Pinpoint the cell where the given text exists, returning its (x, y) midpoint coordinate. 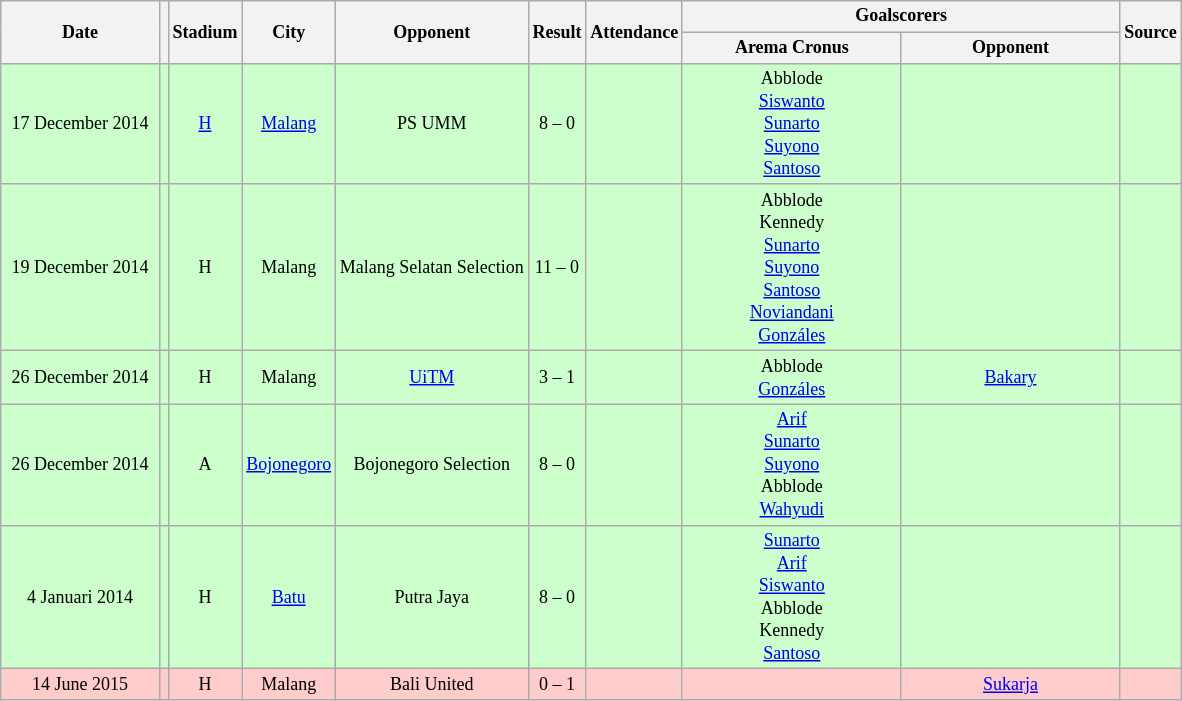
Batu (289, 597)
17 December 2014 (80, 124)
Source (1150, 32)
Putra Jaya (432, 597)
City (289, 32)
Bali United (432, 684)
Malang Selatan Selection (432, 267)
Bakary (1010, 377)
Date (80, 32)
Abblode Siswanto Sunarto Suyono Santoso (792, 124)
Sunarto Arif Siswanto Abblode Kennedy Santoso (792, 597)
A (205, 464)
4 Januari 2014 (80, 597)
Bojonegoro Selection (432, 464)
Result (557, 32)
Arif Sunarto Suyono Abblode Wahyudi (792, 464)
0 – 1 (557, 684)
3 – 1 (557, 377)
14 June 2015 (80, 684)
Sukarja (1010, 684)
Abblode Gonzáles (792, 377)
Abblode Kennedy Sunarto Suyono Santoso Noviandani Gonzáles (792, 267)
11 – 0 (557, 267)
Goalscorers (900, 16)
Stadium (205, 32)
UiTM (432, 377)
Attendance (634, 32)
PS UMM (432, 124)
19 December 2014 (80, 267)
Bojonegoro (289, 464)
Arema Cronus (792, 48)
